Detect which cell encompasses the target text, then output its [X, Y] center coordinate. 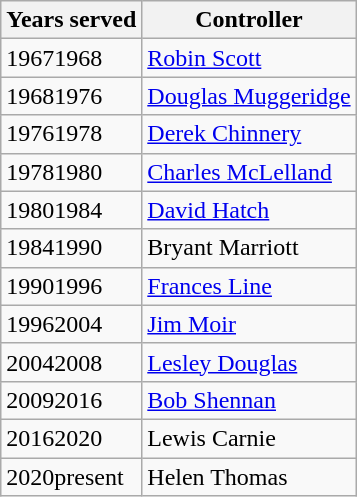
Bob Shennan [249, 400]
Bryant Marriott [249, 248]
19781980 [72, 172]
19901996 [72, 286]
Lesley Douglas [249, 362]
19671968 [72, 58]
Robin Scott [249, 58]
19801984 [72, 210]
2020present [72, 477]
Helen Thomas [249, 477]
19962004 [72, 324]
20042008 [72, 362]
19761978 [72, 134]
Douglas Muggeridge [249, 96]
Years served [72, 20]
19681976 [72, 96]
Frances Line [249, 286]
Charles McLelland [249, 172]
20162020 [72, 438]
19841990 [72, 248]
Derek Chinnery [249, 134]
Jim Moir [249, 324]
Lewis Carnie [249, 438]
20092016 [72, 400]
David Hatch [249, 210]
Controller [249, 20]
